Pinpoint the cell where the given text exists, returning its (X, Y) midpoint coordinate. 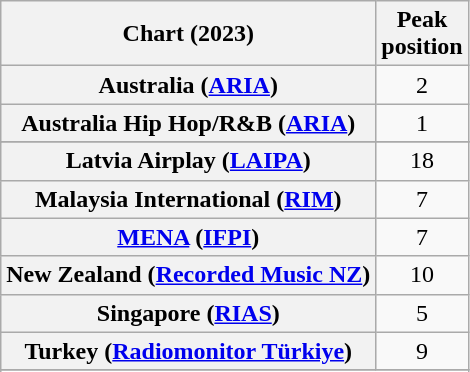
5 (422, 313)
1 (422, 123)
Australia Hip Hop/R&B (ARIA) (188, 123)
Latvia Airplay (LAIPA) (188, 161)
MENA (IFPI) (188, 237)
9 (422, 351)
18 (422, 161)
10 (422, 275)
New Zealand (Recorded Music NZ) (188, 275)
2 (422, 85)
Chart (2023) (188, 34)
Turkey (Radiomonitor Türkiye) (188, 351)
Peakposition (422, 34)
Malaysia International (RIM) (188, 199)
Singapore (RIAS) (188, 313)
Australia (ARIA) (188, 85)
